For the text-containing cell, return its midpoint in (x, y) coordinate format. 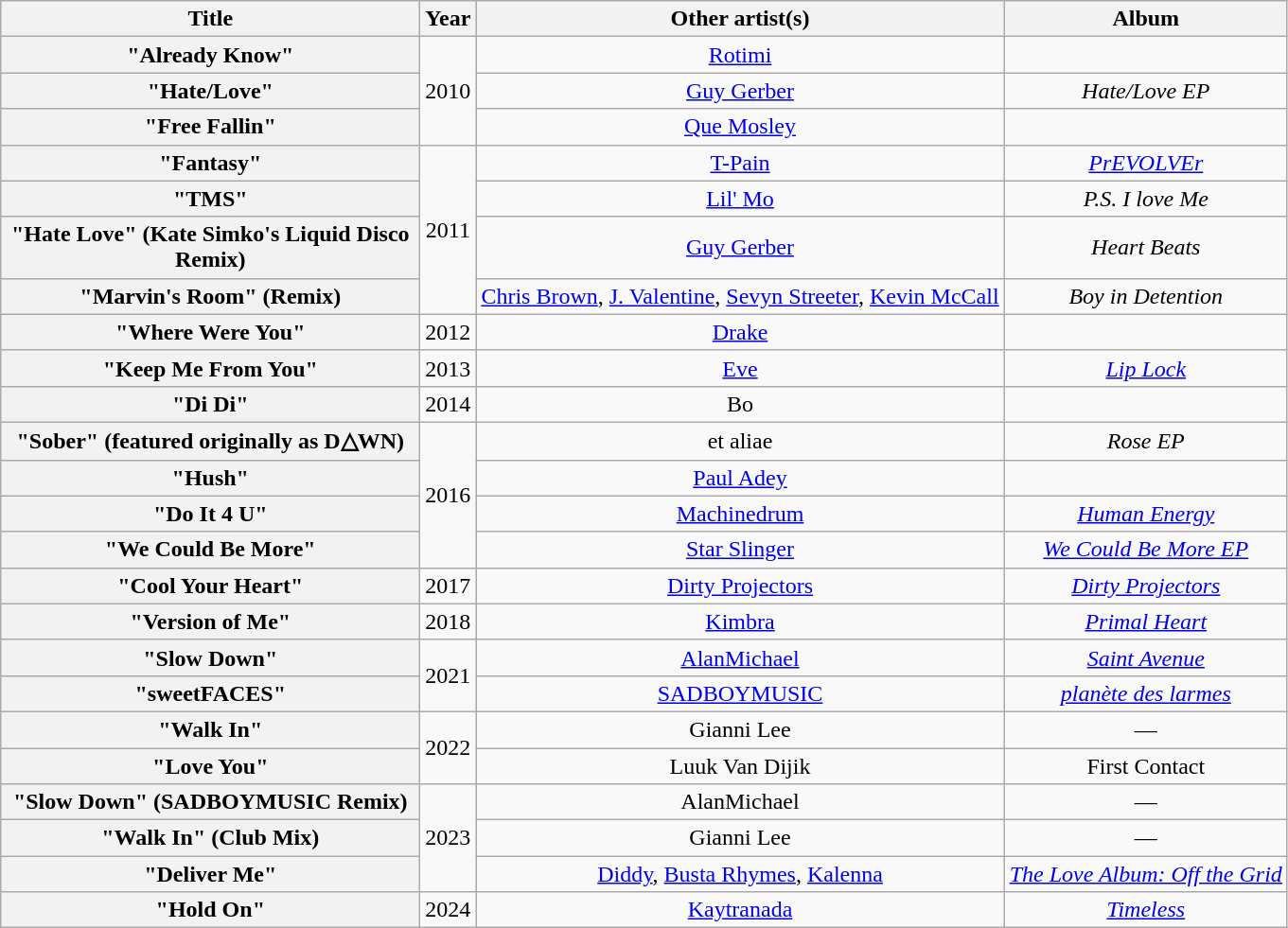
"Slow Down" (SADBOYMUSIC Remix) (210, 802)
"Where Were You" (210, 332)
Drake (740, 332)
Lip Lock (1145, 368)
P.S. I love Me (1145, 199)
"Fantasy" (210, 163)
Rose EP (1145, 441)
"Love You" (210, 765)
2017 (449, 586)
Album (1145, 19)
Que Mosley (740, 127)
2022 (449, 747)
"Deliver Me" (210, 874)
"Cool Your Heart" (210, 586)
2024 (449, 910)
2018 (449, 622)
"Free Fallin" (210, 127)
Human Energy (1145, 514)
Year (449, 19)
Kaytranada (740, 910)
Diddy, Busta Rhymes, Kalenna (740, 874)
Saint Avenue (1145, 657)
Machinedrum (740, 514)
"We Could Be More" (210, 550)
Star Slinger (740, 550)
Boy in Detention (1145, 296)
T-Pain (740, 163)
Eve (740, 368)
planète des larmes (1145, 693)
"Hold On" (210, 910)
The Love Album: Off the Grid (1145, 874)
Primal Heart (1145, 622)
Timeless (1145, 910)
Lil' Mo (740, 199)
"Keep Me From You" (210, 368)
Bo (740, 404)
First Contact (1145, 765)
Heart Beats (1145, 248)
"Hate/Love" (210, 91)
Paul Adey (740, 478)
et aliae (740, 441)
"Do It 4 U" (210, 514)
"Hate Love" (Kate Simko's Liquid Disco Remix) (210, 248)
"Already Know" (210, 55)
2013 (449, 368)
"Slow Down" (210, 657)
Chris Brown, J. Valentine, Sevyn Streeter, Kevin McCall (740, 296)
"Walk In" (210, 729)
2014 (449, 404)
"Marvin's Room" (Remix) (210, 296)
SADBOYMUSIC (740, 693)
We Could Be More EP (1145, 550)
Luuk Van Dijik (740, 765)
Rotimi (740, 55)
2011 (449, 229)
"TMS" (210, 199)
2016 (449, 495)
"Walk In" (Club Mix) (210, 838)
2012 (449, 332)
Title (210, 19)
"sweetFACES" (210, 693)
"Sober" (featured originally as D△WN) (210, 441)
"Version of Me" (210, 622)
PrEVOLVEr (1145, 163)
2010 (449, 91)
Kimbra (740, 622)
Other artist(s) (740, 19)
Hate/Love EP (1145, 91)
2021 (449, 675)
2023 (449, 838)
"Hush" (210, 478)
"Di Di" (210, 404)
